Search for the cell housing the specified text and yield its (x, y) center coordinate. 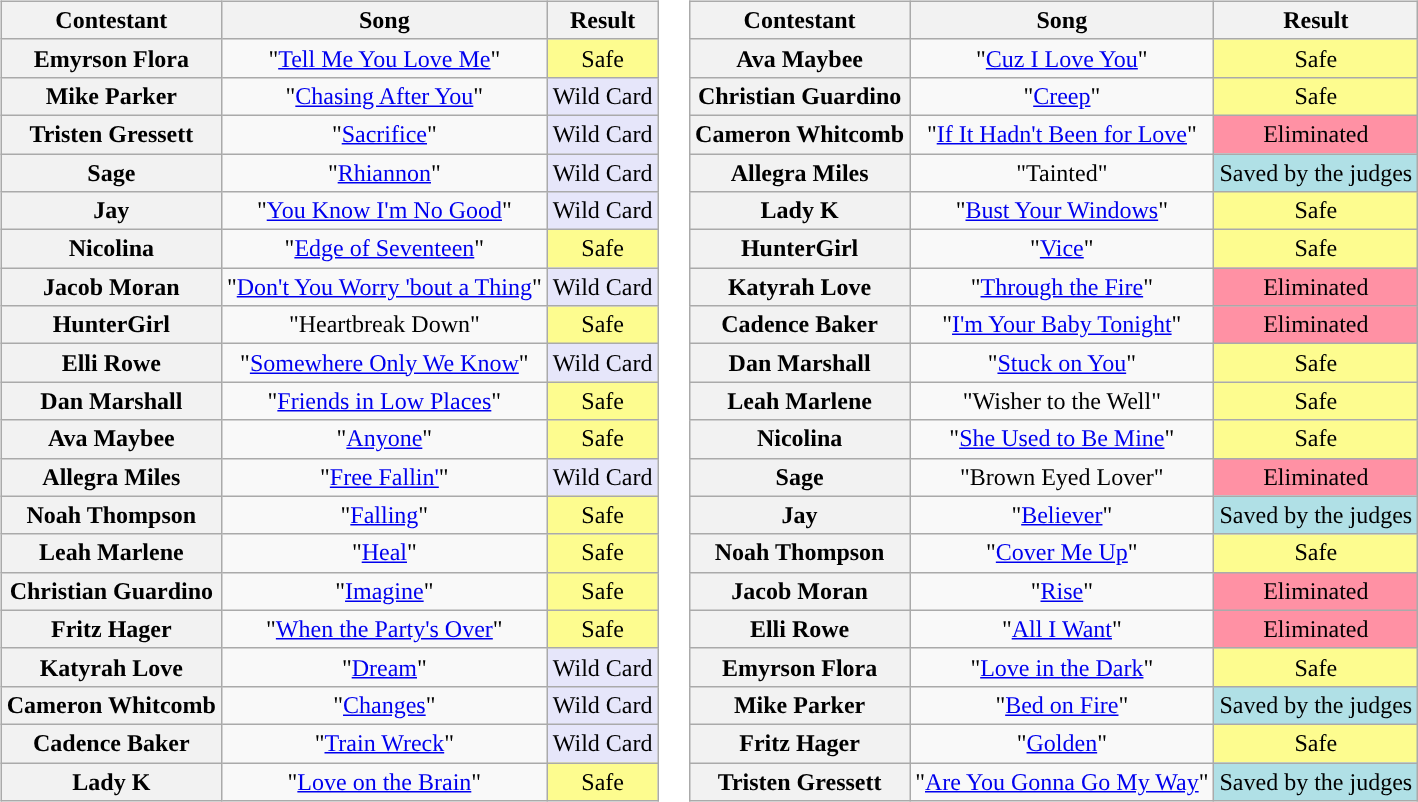
"If It Hadn't Been for Love" (1062, 134)
"Somewhere Only We Know" (384, 363)
"Brown Eyed Lover" (1062, 477)
"Believer" (1062, 515)
"Train Wreck" (384, 743)
"Bed on Fire" (1062, 705)
"Golden" (1062, 743)
"Love on the Brain" (384, 781)
"Don't You Worry 'bout a Thing" (384, 287)
"When the Party's Over" (384, 629)
"Are You Gonna Go My Way" (1062, 781)
"Anyone" (384, 439)
"Rhiannon" (384, 173)
"Creep" (1062, 96)
"Changes" (384, 705)
"Sacrifice" (384, 134)
"Wisher to the Well" (1062, 401)
"Cover Me Up" (1062, 553)
"Stuck on You" (1062, 363)
"Dream" (384, 667)
"I'm Your Baby Tonight" (1062, 325)
"All I Want" (1062, 629)
"Through the Fire" (1062, 287)
"Free Fallin'" (384, 477)
"Tell Me You Love Me" (384, 58)
"Vice" (1062, 249)
"Friends in Low Places" (384, 401)
"Love in the Dark" (1062, 667)
"Cuz I Love You" (1062, 58)
"Heal" (384, 553)
"She Used to Be Mine" (1062, 439)
"Tainted" (1062, 173)
"You Know I'm No Good" (384, 211)
"Edge of Seventeen" (384, 249)
"Rise" (1062, 591)
"Falling" (384, 515)
"Imagine" (384, 591)
"Chasing After You" (384, 96)
"Heartbreak Down" (384, 325)
"Bust Your Windows" (1062, 211)
